Locate the cell with the specified text and output its (x, y) center coordinate. 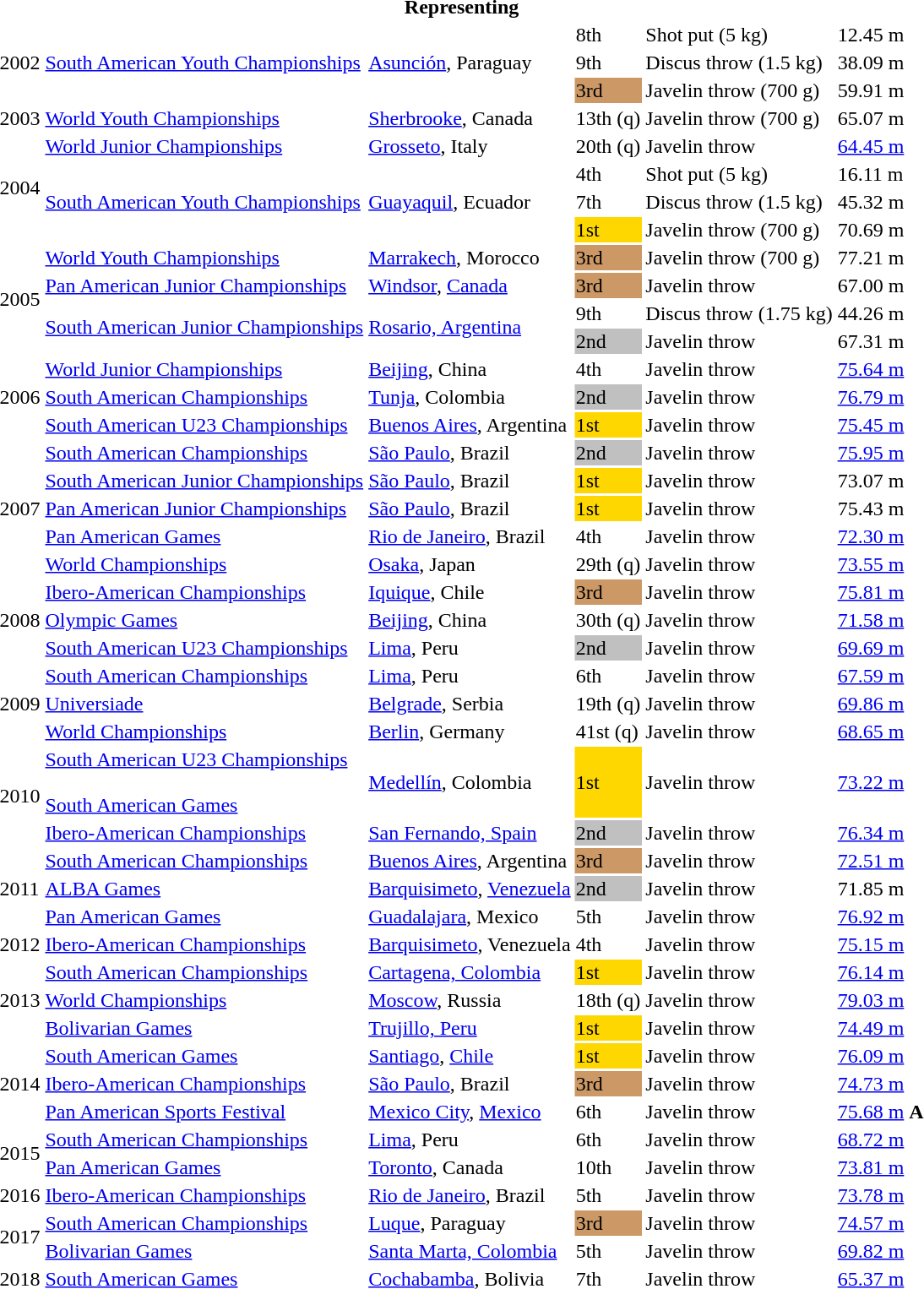
20th (q) (608, 146)
Luque, Paraguay (470, 1223)
Mexico City, Mexico (470, 1112)
Rosario, Argentina (470, 328)
30th (q) (608, 620)
Cartagena, Colombia (470, 972)
Universiade (204, 704)
Olympic Games (204, 620)
ALBA Games (204, 889)
San Fernando, Spain (470, 833)
Pan American Sports Festival (204, 1112)
Iquique, Chile (470, 592)
Marrakech, Morocco (470, 258)
South American U23 ChampionshipsSouth American Games (204, 782)
Santa Marta, Colombia (470, 1251)
18th (q) (608, 1000)
Asunción, Paraguay (470, 63)
41st (q) (608, 732)
Discus throw (1.75 kg) (739, 313)
Toronto, Canada (470, 1167)
Windsor, Canada (470, 286)
Grosseto, Italy (470, 146)
Guadalajara, Mexico (470, 916)
Osaka, Japan (470, 564)
South American Games (204, 1056)
8th (608, 35)
Santiago, Chile (470, 1056)
Medellín, Colombia (470, 782)
Guayaquil, Ecuador (470, 202)
Belgrade, Serbia (470, 704)
Tunja, Colombia (470, 397)
19th (q) (608, 704)
10th (608, 1167)
7th (608, 202)
13th (q) (608, 118)
Berlin, Germany (470, 732)
Sherbrooke, Canada (470, 118)
29th (q) (608, 564)
Trujillo, Peru (470, 1028)
Moscow, Russia (470, 1000)
